Scan for the cell matching the given text and deliver its [x, y] coordinate at center. 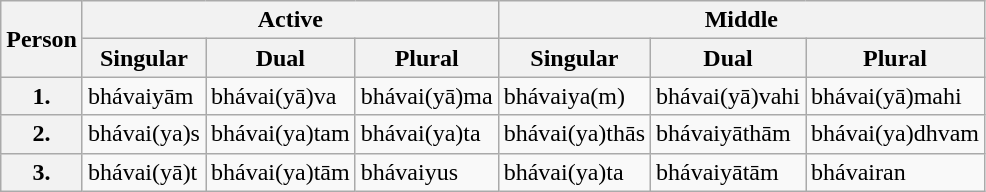
bhávaiyāthām [728, 134]
bhávai(ya)tam [281, 134]
bhávai(yā)va [281, 96]
Active [290, 20]
bhávai(ya)s [144, 134]
bhávaiya(m) [574, 96]
bhávai(yā)ma [426, 96]
bhávai(yā)t [144, 172]
2. [42, 134]
bhávai(ya)tām [281, 172]
bhávaiyus [426, 172]
bhávai(ya)dhvam [896, 134]
bhávairan [896, 172]
bhávaiyātām [728, 172]
Middle [741, 20]
bhávai(yā)vahi [728, 96]
Person [42, 39]
bhávaiyām [144, 96]
bhávai(yā)mahi [896, 96]
bhávai(ya)thās [574, 134]
1. [42, 96]
3. [42, 172]
